Pinpoint the cell where the given text exists, returning its [x, y] midpoint coordinate. 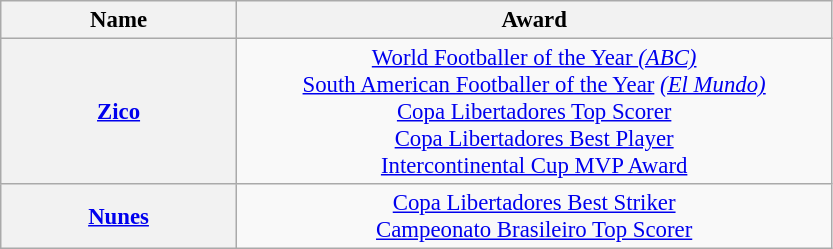
Award [534, 20]
Copa Libertadores Best StrikerCampeonato Brasileiro Top Scorer [534, 216]
Nunes [119, 216]
Name [119, 20]
Zico [119, 112]
